Extract the (x, y) coordinate from the center of the cell holding the provided text.  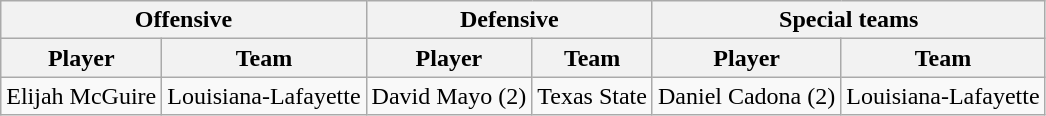
Elijah McGuire (82, 96)
Offensive (184, 20)
Texas State (592, 96)
Daniel Cadona (2) (746, 96)
David Mayo (2) (449, 96)
Special teams (848, 20)
Defensive (509, 20)
